Detect which cell encompasses the target text, then output its [X, Y] center coordinate. 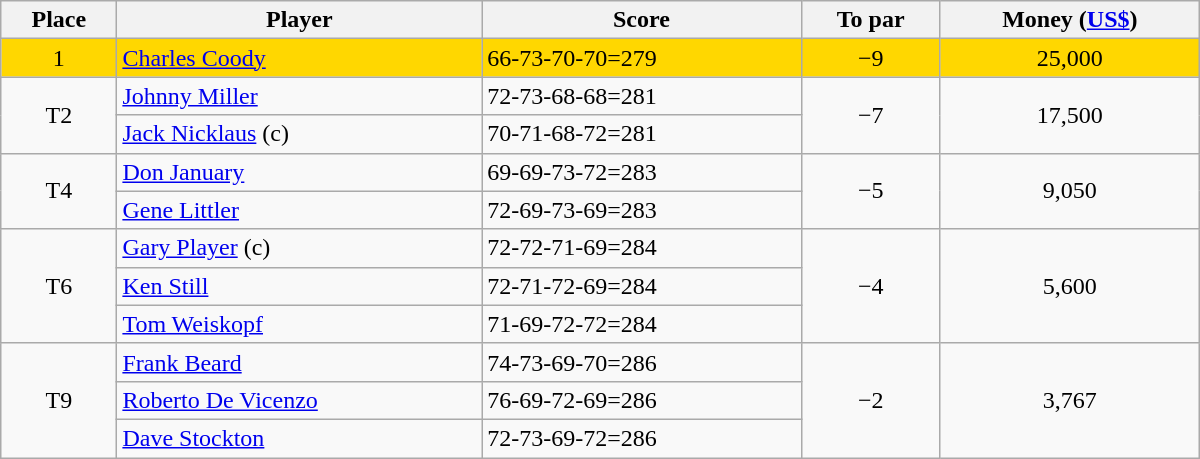
Dave Stockton [300, 438]
25,000 [1070, 58]
Charles Coody [300, 58]
70-71-68-72=281 [642, 134]
74-73-69-70=286 [642, 362]
−4 [870, 286]
3,767 [1070, 400]
Roberto De Vicenzo [300, 400]
Score [642, 20]
Tom Weiskopf [300, 324]
Gene Littler [300, 210]
Jack Nicklaus (c) [300, 134]
72-69-73-69=283 [642, 210]
T6 [59, 286]
9,050 [1070, 191]
1 [59, 58]
72-72-71-69=284 [642, 248]
−2 [870, 400]
T2 [59, 115]
Johnny Miller [300, 96]
17,500 [1070, 115]
Don January [300, 172]
Ken Still [300, 286]
T9 [59, 400]
Player [300, 20]
−9 [870, 58]
66-73-70-70=279 [642, 58]
Place [59, 20]
69-69-73-72=283 [642, 172]
71-69-72-72=284 [642, 324]
Money (US$) [1070, 20]
−5 [870, 191]
T4 [59, 191]
5,600 [1070, 286]
To par [870, 20]
Gary Player (c) [300, 248]
Frank Beard [300, 362]
−7 [870, 115]
72-73-68-68=281 [642, 96]
72-71-72-69=284 [642, 286]
72-73-69-72=286 [642, 438]
76-69-72-69=286 [642, 400]
